Detect which cell encompasses the target text, then output its [X, Y] center coordinate. 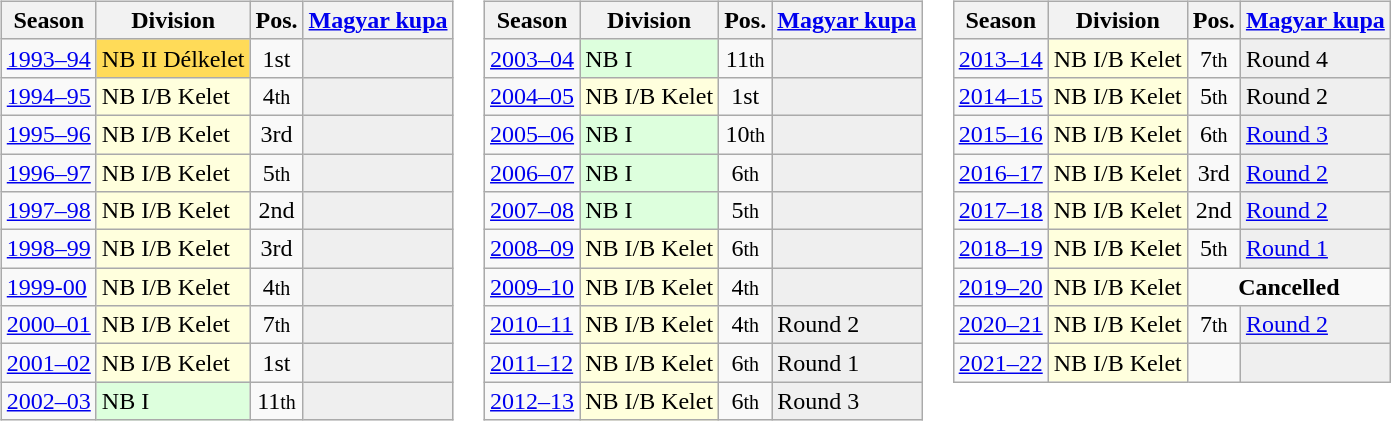
1999-00 [48, 287]
2010–11 [532, 325]
NB II Délkelet [173, 58]
2013–14 [1000, 58]
1994–95 [48, 96]
2003–04 [532, 58]
2012–13 [532, 401]
2020–21 [1000, 325]
2000–01 [48, 325]
2004–05 [532, 96]
1998–99 [48, 249]
2018–19 [1000, 249]
2008–09 [532, 249]
1995–96 [48, 134]
1993–94 [48, 58]
2001–02 [48, 363]
1996–97 [48, 173]
2009–10 [532, 287]
2014–15 [1000, 96]
2021–22 [1000, 363]
2005–06 [532, 134]
2017–18 [1000, 211]
2007–08 [532, 211]
2002–03 [48, 401]
2011–12 [532, 363]
2006–07 [532, 173]
2019–20 [1000, 287]
Cancelled [1288, 287]
10th [746, 134]
2015–16 [1000, 134]
Round 4 [1315, 58]
1997–98 [48, 211]
2016–17 [1000, 173]
